Search for the cell housing the specified text and yield its (X, Y) center coordinate. 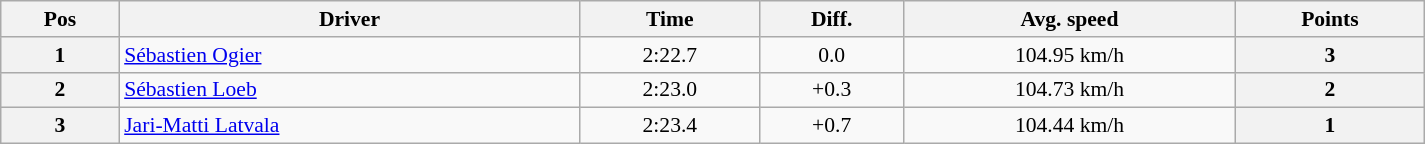
+0.7 (832, 126)
+0.3 (832, 90)
Points (1330, 19)
Sébastien Ogier (350, 55)
Avg. speed (1069, 19)
Time (670, 19)
Driver (350, 19)
Sébastien Loeb (350, 90)
2:23.0 (670, 90)
Pos (60, 19)
0.0 (832, 55)
104.44 km/h (1069, 126)
104.73 km/h (1069, 90)
Diff. (832, 19)
Jari-Matti Latvala (350, 126)
104.95 km/h (1069, 55)
2:23.4 (670, 126)
2:22.7 (670, 55)
